Provide the (X, Y) coordinate of the cell's center where the given text is located.  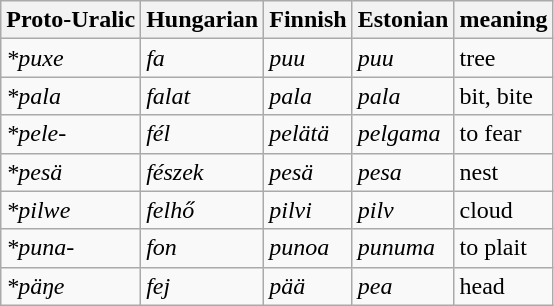
meaning (504, 20)
fél (202, 134)
fészek (202, 172)
cloud (504, 210)
Proto-Uralic (71, 20)
Finnish (308, 20)
fon (202, 248)
pesä (308, 172)
pää (308, 286)
*päŋe (71, 286)
tree (504, 58)
pesa (403, 172)
*pele- (71, 134)
pilv (403, 210)
*pala (71, 96)
pea (403, 286)
head (504, 286)
*puxe (71, 58)
falat (202, 96)
punoa (308, 248)
nest (504, 172)
Hungarian (202, 20)
bit, bite (504, 96)
Estonian (403, 20)
fa (202, 58)
pilvi (308, 210)
to fear (504, 134)
felhő (202, 210)
fej (202, 286)
pelätä (308, 134)
pelgama (403, 134)
*puna- (71, 248)
*pilwe (71, 210)
to plait (504, 248)
punuma (403, 248)
*pesä (71, 172)
